Search for the cell housing the specified text and yield its (x, y) center coordinate. 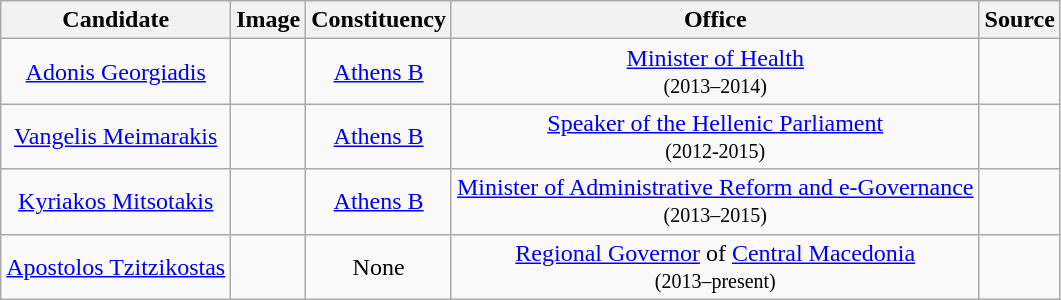
None (379, 266)
Apostolos Tzitzikostas (116, 266)
Adonis Georgiadis (116, 72)
Office (715, 20)
Kyriakos Mitsotakis (116, 202)
Minister of Administrative Reform and e-Governance(2013–2015) (715, 202)
Speaker of the Hellenic Parliament(2012-2015) (715, 136)
Image (268, 20)
Source (1020, 20)
Minister of Health(2013–2014) (715, 72)
Regional Governor of Central Macedonia(2013–present) (715, 266)
Vangelis Meimarakis (116, 136)
Constituency (379, 20)
Candidate (116, 20)
